Return the [x, y] coordinate for the center point of the cell that contains the specified text.  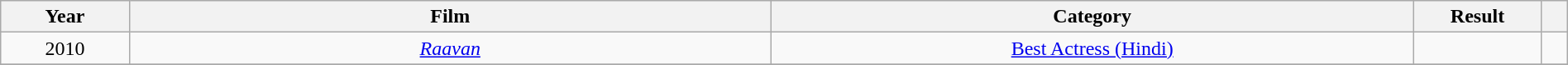
2010 [65, 48]
Film [450, 17]
Raavan [450, 48]
Result [1477, 17]
Year [65, 17]
Category [1092, 17]
Best Actress (Hindi) [1092, 48]
